Identify which cell holds the provided text, then report its [X, Y] central coordinate. 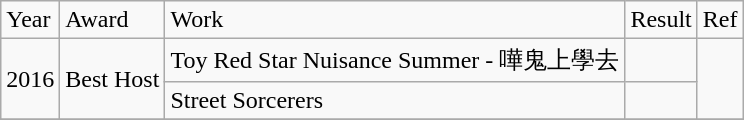
Award [112, 20]
Toy Red Star Nuisance Summer - 嘩鬼上學去 [395, 60]
Best Host [112, 80]
2016 [30, 80]
Work [395, 20]
Ref [720, 20]
Street Sorcerers [395, 100]
Year [30, 20]
Result [661, 20]
